Scan for the cell matching the given text and deliver its [X, Y] coordinate at center. 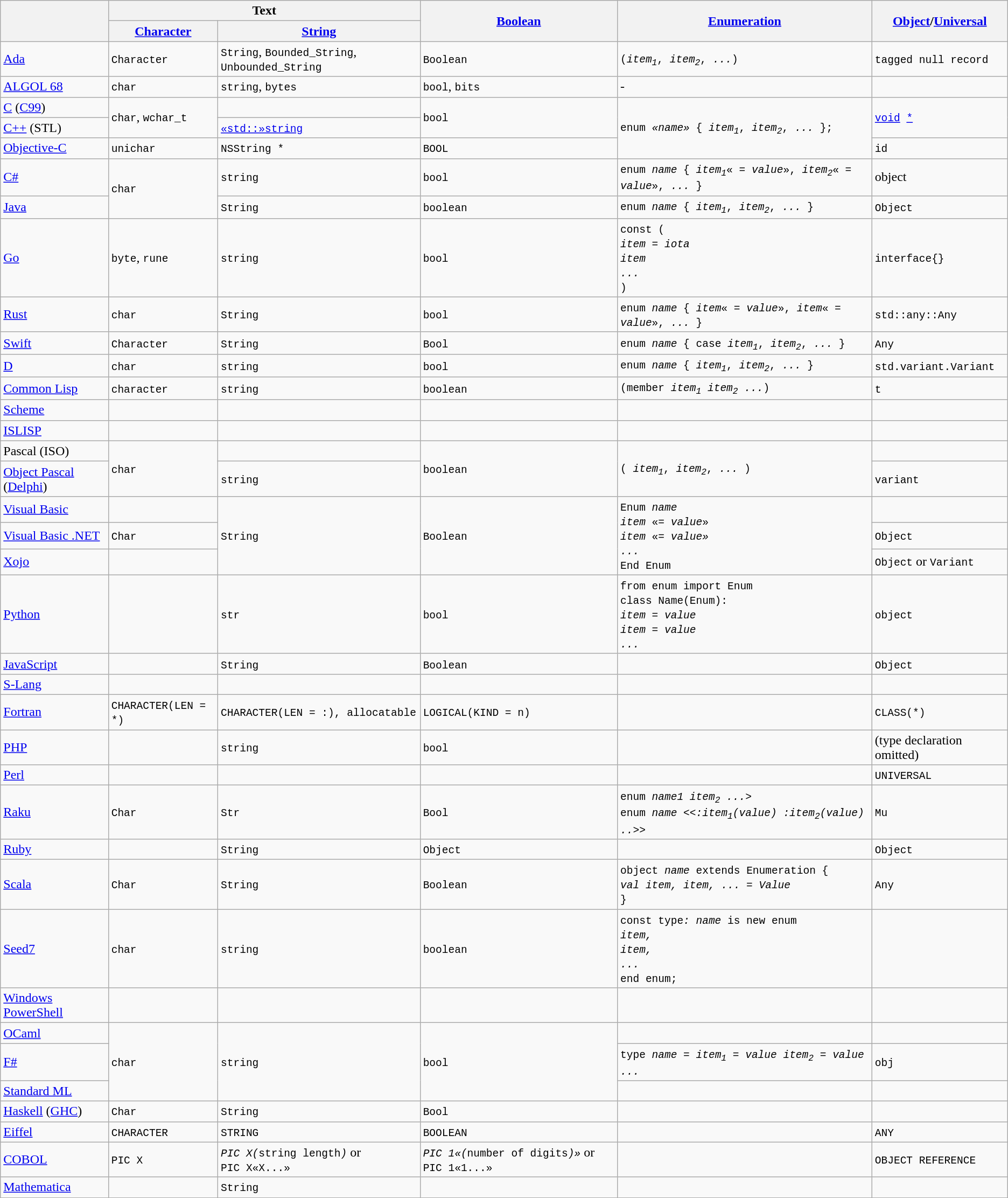
OBJECT REFERENCE [940, 1159]
t [940, 388]
«std::»string [319, 128]
F# [54, 1062]
COBOL [54, 1159]
PIC X [163, 1159]
STRING [319, 1132]
void * [940, 117]
Mu [940, 812]
Scala [54, 884]
Seed7 [54, 949]
- [745, 87]
from enum import Enumclass Name(Enum):item = valueitem = value... [745, 614]
Rust [54, 315]
unichar [163, 148]
CLASS(*) [940, 712]
interface{} [940, 257]
str [319, 614]
String, Bounded_String, Unbounded_String [319, 59]
ALGOL 68 [54, 87]
CHARACTER(LEN = :), allocatable [319, 712]
char, wchar_t [163, 117]
Swift [54, 343]
Visual Basic .NET [54, 535]
Pascal (ISO) [54, 451]
Enumeration [745, 21]
enum name { item1« = value», item2« = value», ... } [745, 177]
obj [940, 1062]
Object/Universal [940, 21]
const (item = iotaitem...) [745, 257]
(type declaration omitted) [940, 748]
BOOLEAN [519, 1132]
Objective-C [54, 148]
Haskell (GHC) [54, 1111]
Ada [54, 59]
Object or Variant [940, 562]
LOGICAL(KIND = n) [519, 712]
( item1, item2, ... ) [745, 469]
enum «name» { item1, item2, ... }; [745, 128]
ANY [940, 1132]
enum name1 item2 ...>enum name <<:item1(value) :item2(value) ..>> [745, 812]
std.variant.Variant [940, 366]
Str [319, 812]
Python [54, 614]
NSString * [319, 148]
Go [54, 257]
Standard ML [54, 1091]
Visual Basic [54, 510]
BOOL [519, 148]
string, bytes [319, 87]
object name extends Enumeration {val item, item, ... = Value} [745, 884]
enum name { item« = value», item« = value», ... } [745, 315]
C# [54, 177]
Text [264, 11]
ISLISP [54, 430]
Scheme [54, 410]
const type: name is new enumitem,item,...end enum; [745, 949]
JavaScript [54, 664]
D [54, 366]
std::any::Any [940, 315]
Ruby [54, 849]
(item1, item2, ...) [745, 59]
byte, rune [163, 257]
Eiffel [54, 1132]
tagged null record [940, 59]
OCaml [54, 1033]
Object Pascal (Delphi) [54, 478]
Windows PowerShell [54, 1005]
Common Lisp [54, 388]
PIC X(string length) or PIC X«X...» [319, 1159]
PHP [54, 748]
Perl [54, 775]
C (C99) [54, 107]
Xojo [54, 562]
Enum nameitem «= value»item «= value»...End Enum [745, 535]
id [940, 148]
character [163, 388]
enum name { case item1, item2, ... } [745, 343]
type name = item1 = value item2 = value ... [745, 1062]
S-Lang [54, 685]
Mathematica [54, 1187]
UNIVERSAL [940, 775]
variant [940, 478]
CHARACTER(LEN = *) [163, 712]
C++ (STL) [54, 128]
Java [54, 207]
CHARACTER [163, 1132]
Fortran [54, 712]
(member item1 item2 ...) [745, 388]
Raku [54, 812]
PIC 1«(number of digits)» or PIC 1«1...» [519, 1159]
bool, bits [519, 87]
